Return (x, y) of the center of cell containing provided text 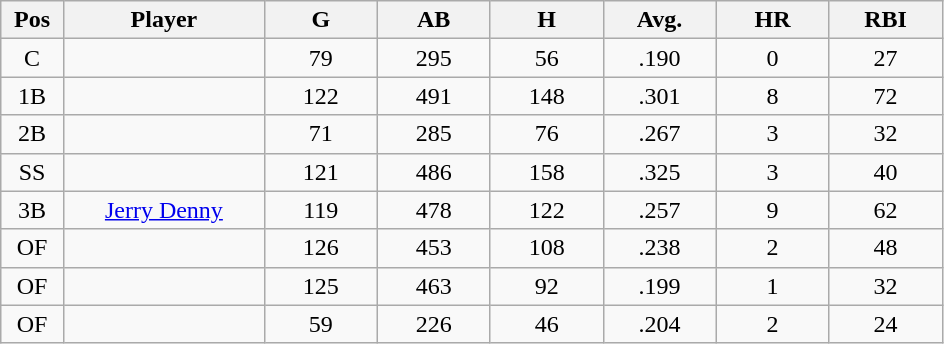
27 (886, 58)
486 (434, 172)
H (546, 20)
148 (546, 96)
.301 (660, 96)
1 (772, 286)
121 (320, 172)
226 (434, 324)
9 (772, 210)
24 (886, 324)
478 (434, 210)
.199 (660, 286)
Avg. (660, 20)
295 (434, 58)
285 (434, 134)
0 (772, 58)
453 (434, 248)
.204 (660, 324)
.267 (660, 134)
G (320, 20)
.190 (660, 58)
Player (164, 20)
Jerry Denny (164, 210)
Pos (32, 20)
C (32, 58)
.257 (660, 210)
SS (32, 172)
92 (546, 286)
.325 (660, 172)
2B (32, 134)
HR (772, 20)
59 (320, 324)
8 (772, 96)
RBI (886, 20)
158 (546, 172)
1B (32, 96)
46 (546, 324)
491 (434, 96)
40 (886, 172)
108 (546, 248)
AB (434, 20)
56 (546, 58)
463 (434, 286)
48 (886, 248)
79 (320, 58)
.238 (660, 248)
62 (886, 210)
76 (546, 134)
71 (320, 134)
126 (320, 248)
119 (320, 210)
125 (320, 286)
72 (886, 96)
3B (32, 210)
